Output the [X, Y] coordinate of the center of the cell containing the given text.  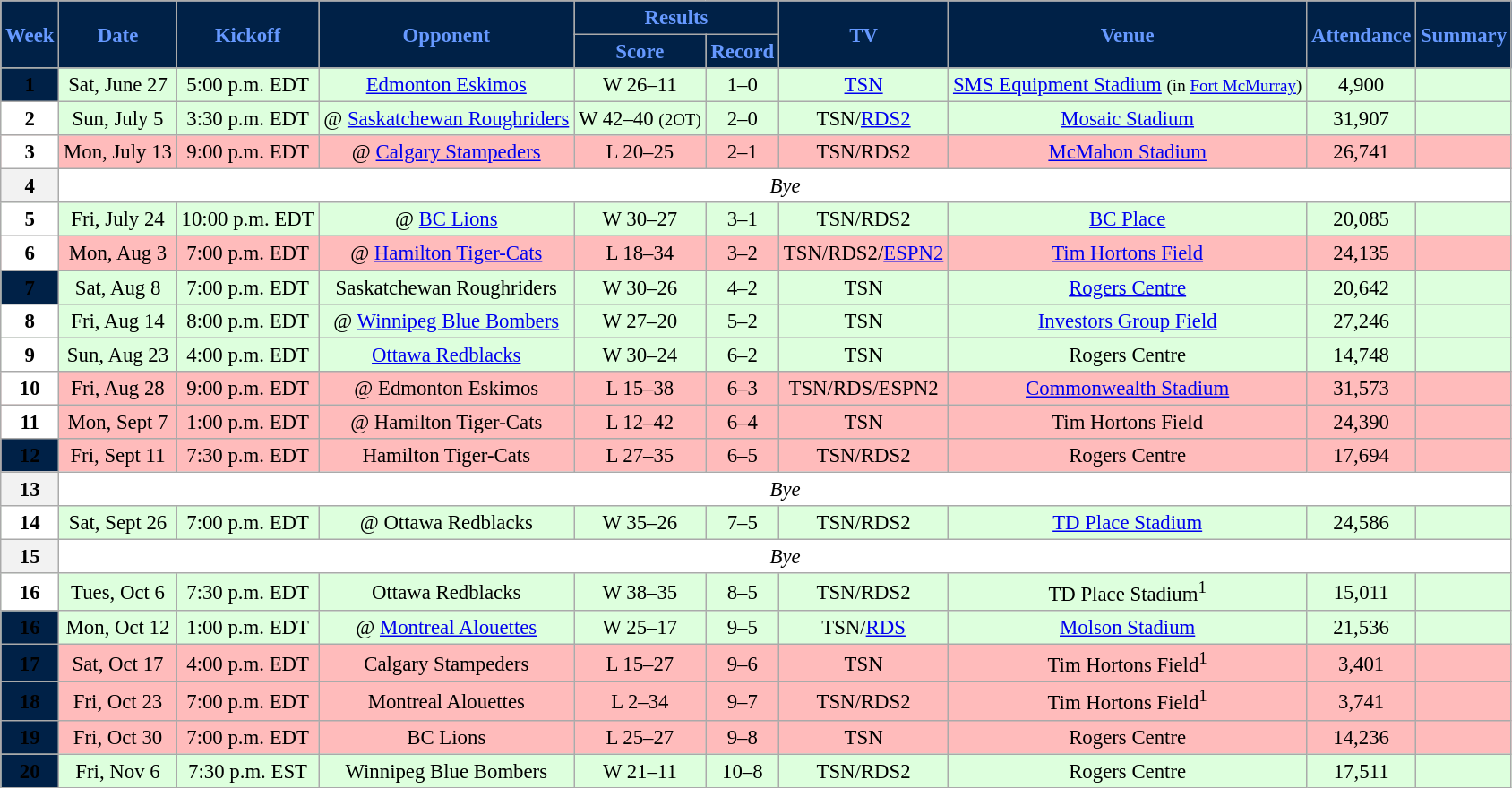
Sat, June 27 [118, 85]
Investors Group Field [1128, 321]
6–5 [742, 456]
18 [30, 701]
McMahon Stadium [1128, 152]
8:00 p.m. EDT [247, 321]
4 [30, 186]
1–0 [742, 85]
W 30–26 [640, 287]
TD Place Stadium1 [1128, 592]
31,573 [1362, 388]
Score [640, 52]
3:30 p.m. EDT [247, 119]
Date [118, 34]
Record [742, 52]
8 [30, 321]
W 25–17 [640, 628]
9–8 [742, 737]
W 27–20 [640, 321]
12 [30, 456]
31,907 [1362, 119]
L 18–34 [640, 253]
Winnipeg Blue Bombers [446, 771]
TSN/RDS/ESPN2 [863, 388]
W 26–11 [640, 85]
3–1 [742, 219]
L 27–35 [640, 456]
Hamilton Tiger-Cats [446, 456]
10–8 [742, 771]
15 [30, 556]
W 35–26 [640, 523]
3 [30, 152]
Montreal Alouettes [446, 701]
@ Edmonton Eskimos [446, 388]
11 [30, 422]
Sat, Sept 26 [118, 523]
7:30 p.m. EST [247, 771]
Fri, July 24 [118, 219]
Fri, Sept 11 [118, 456]
19 [30, 737]
1 [30, 85]
Edmonton Eskimos [446, 85]
W 42–40 (2OT) [640, 119]
14,236 [1362, 737]
Opponent [446, 34]
3–2 [742, 253]
20 [30, 771]
Calgary Stampeders [446, 664]
TSN/RDS2/ESPN2 [863, 253]
2–1 [742, 152]
Fri, Oct 23 [118, 701]
SMS Equipment Stadium (in Fort McMurray) [1128, 85]
TSN/RDS [863, 628]
9 [30, 355]
15,011 [1362, 592]
@ Saskatchewan Roughriders [446, 119]
Sun, Aug 23 [118, 355]
Fri, Nov 6 [118, 771]
9–5 [742, 628]
17 [30, 664]
Tues, Oct 6 [118, 592]
Mosaic Stadium [1128, 119]
@ Montreal Alouettes [446, 628]
7–5 [742, 523]
Fri, Oct 30 [118, 737]
L 2–34 [640, 701]
20,085 [1362, 219]
Molson Stadium [1128, 628]
21,536 [1362, 628]
L 12–42 [640, 422]
@ Ottawa Redblacks [446, 523]
2 [30, 119]
24,586 [1362, 523]
5–2 [742, 321]
Fri, Aug 14 [118, 321]
5 [30, 219]
Kickoff [247, 34]
8–5 [742, 592]
Sun, July 5 [118, 119]
L 15–27 [640, 664]
TD Place Stadium [1128, 523]
3,741 [1362, 701]
27,246 [1362, 321]
6 [30, 253]
L 15–38 [640, 388]
5:00 p.m. EDT [247, 85]
W 30–27 [640, 219]
TV [863, 34]
9–7 [742, 701]
W 38–35 [640, 592]
Results [677, 18]
Mon, July 13 [118, 152]
2–0 [742, 119]
4,900 [1362, 85]
BC Lions [446, 737]
4–2 [742, 287]
17,511 [1362, 771]
Summary [1464, 34]
13 [30, 489]
24,390 [1362, 422]
@ Winnipeg Blue Bombers [446, 321]
Saskatchewan Roughriders [446, 287]
6–2 [742, 355]
W 21–11 [640, 771]
Sat, Oct 17 [118, 664]
24,135 [1362, 253]
10 [30, 388]
7 [30, 287]
@ BC Lions [446, 219]
L 25–27 [640, 737]
W 30–24 [640, 355]
6–3 [742, 388]
Sat, Aug 8 [118, 287]
14 [30, 523]
BC Place [1128, 219]
3,401 [1362, 664]
14,748 [1362, 355]
Venue [1128, 34]
@ Calgary Stampeders [446, 152]
9–6 [742, 664]
26,741 [1362, 152]
6–4 [742, 422]
Fri, Aug 28 [118, 388]
17,694 [1362, 456]
L 20–25 [640, 152]
Mon, Aug 3 [118, 253]
Mon, Oct 12 [118, 628]
20,642 [1362, 287]
Attendance [1362, 34]
Mon, Sept 7 [118, 422]
10:00 p.m. EDT [247, 219]
Week [30, 34]
Commonwealth Stadium [1128, 388]
